Detect which cell encompasses the target text, then output its (x, y) center coordinate. 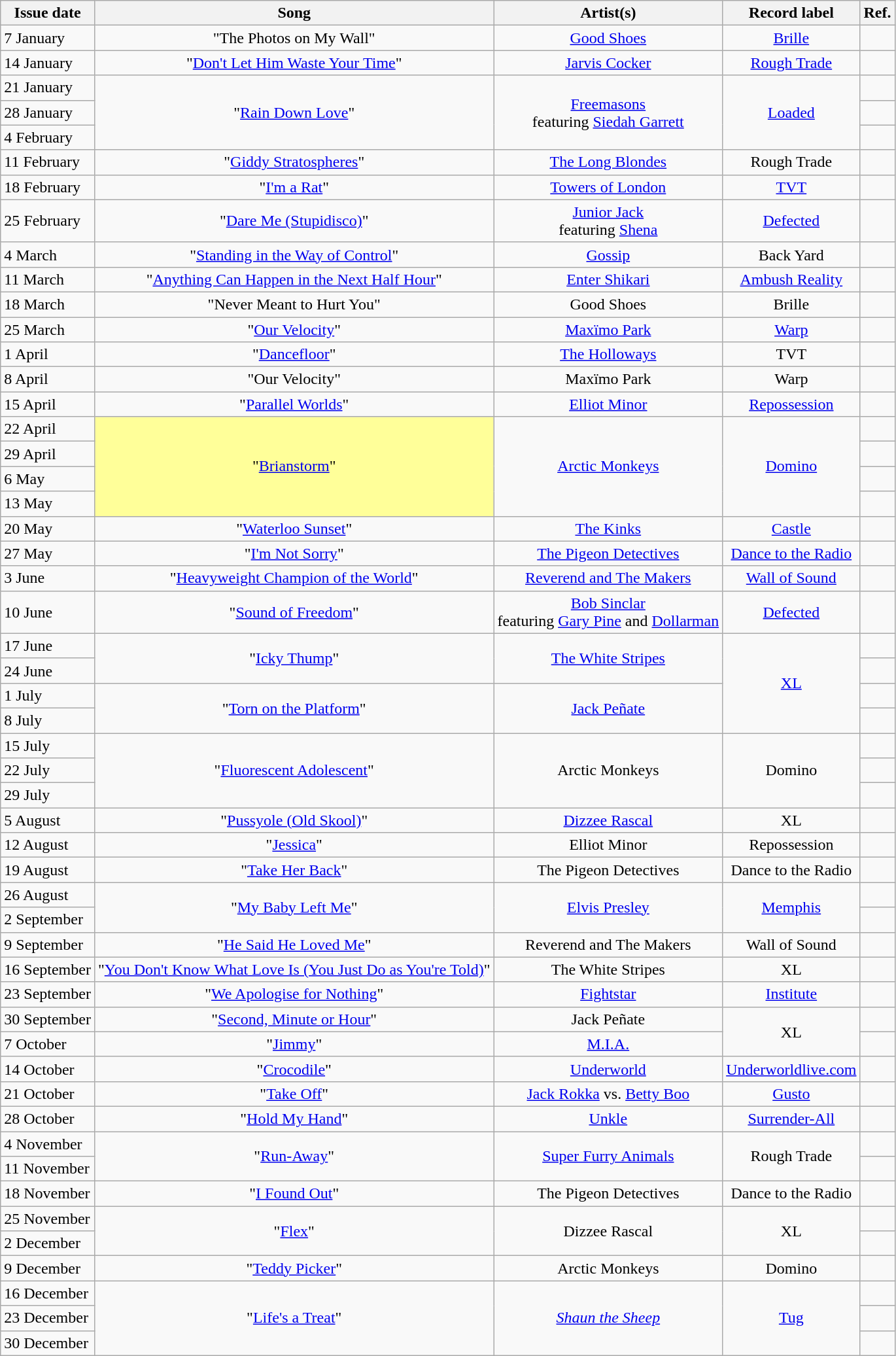
"Don't Let Him Waste Your Time" (294, 63)
Unkle (608, 1119)
"I Found Out" (294, 1194)
15 April (48, 404)
20 May (48, 529)
11 February (48, 162)
14 October (48, 1069)
28 January (48, 113)
"Dare Me (Stupidisco)" (294, 221)
Ref. (878, 13)
"I'm Not Sorry" (294, 553)
26 August (48, 895)
23 September (48, 994)
"Life's a Treat" (294, 1318)
29 July (48, 795)
27 May (48, 553)
16 December (48, 1293)
2 December (48, 1243)
"He Said He Loved Me" (294, 945)
29 April (48, 454)
Bob Sinclarfeaturing Gary Pine and Dollarman (608, 612)
"Giddy Stratospheres" (294, 162)
"Take Her Back" (294, 870)
18 November (48, 1194)
"Rain Down Love" (294, 113)
30 September (48, 1019)
22 April (48, 429)
"I'm a Rat" (294, 187)
"Teddy Picker" (294, 1268)
25 March (48, 329)
Freemasonsfeaturing Siedah Garrett (608, 113)
16 September (48, 969)
Tug (791, 1318)
Artist(s) (608, 13)
25 November (48, 1219)
"Run-Away" (294, 1156)
Ambush Reality (791, 279)
The Holloways (608, 355)
4 February (48, 137)
1 July (48, 695)
"Fluorescent Adolescent" (294, 770)
"Heavyweight Champion of the World" (294, 578)
Enter Shikari (608, 279)
4 March (48, 254)
Song (294, 13)
"My Baby Left Me" (294, 907)
17 June (48, 646)
8 July (48, 720)
"Second, Minute or Hour" (294, 1019)
"Jessica" (294, 845)
Jack Rokka vs. Betty Boo (608, 1094)
"Flex" (294, 1231)
"Parallel Worlds" (294, 404)
Memphis (791, 907)
Institute (791, 994)
18 February (48, 187)
21 October (48, 1094)
8 April (48, 379)
"Dancefloor" (294, 355)
28 October (48, 1119)
12 August (48, 845)
30 December (48, 1343)
"Anything Can Happen in the Next Half Hour" (294, 279)
Castle (791, 529)
6 May (48, 479)
"Jimmy" (294, 1044)
11 March (48, 279)
3 June (48, 578)
Jarvis Cocker (608, 63)
Loaded (791, 113)
7 October (48, 1044)
23 December (48, 1318)
7 January (48, 38)
Junior Jackfeaturing Shena (608, 221)
9 September (48, 945)
"Take Off" (294, 1094)
"Pussyole (Old Skool)" (294, 820)
24 June (48, 670)
"Icky Thump" (294, 658)
Fightstar (608, 994)
10 June (48, 612)
Underworld (608, 1069)
15 July (48, 745)
Towers of London (608, 187)
Gusto (791, 1094)
4 November (48, 1144)
19 August (48, 870)
"We Apologise for Nothing" (294, 994)
"Waterloo Sunset" (294, 529)
25 February (48, 221)
Issue date (48, 13)
Back Yard (791, 254)
"Hold My Hand" (294, 1119)
M.I.A. (608, 1044)
21 January (48, 88)
"Sound of Freedom" (294, 612)
"Standing in the Way of Control" (294, 254)
22 July (48, 771)
Underworldlive.com (791, 1069)
"Never Meant to Hurt You" (294, 304)
Shaun the Sheep (608, 1318)
13 May (48, 504)
9 December (48, 1268)
"Torn on the Platform" (294, 708)
2 September (48, 920)
"You Don't Know What Love Is (You Just Do as You're Told)" (294, 969)
"Brianstorm" (294, 466)
The Long Blondes (608, 162)
Surrender-All (791, 1119)
"The Photos on My Wall" (294, 38)
Elvis Presley (608, 907)
The Kinks (608, 529)
5 August (48, 820)
1 April (48, 355)
11 November (48, 1169)
18 March (48, 304)
14 January (48, 63)
"Crocodile" (294, 1069)
Gossip (608, 254)
Super Furry Animals (608, 1156)
Record label (791, 13)
